Pinpoint the cell where the given text exists, returning its [X, Y] midpoint coordinate. 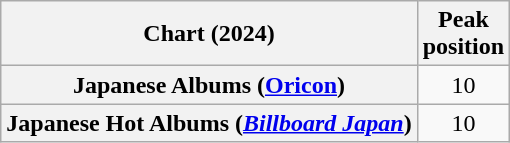
Peakposition [463, 34]
Japanese Hot Albums (Billboard Japan) [209, 123]
Japanese Albums (Oricon) [209, 85]
Chart (2024) [209, 34]
